From the cell containing the given text, extract its center point as (X, Y) coordinate. 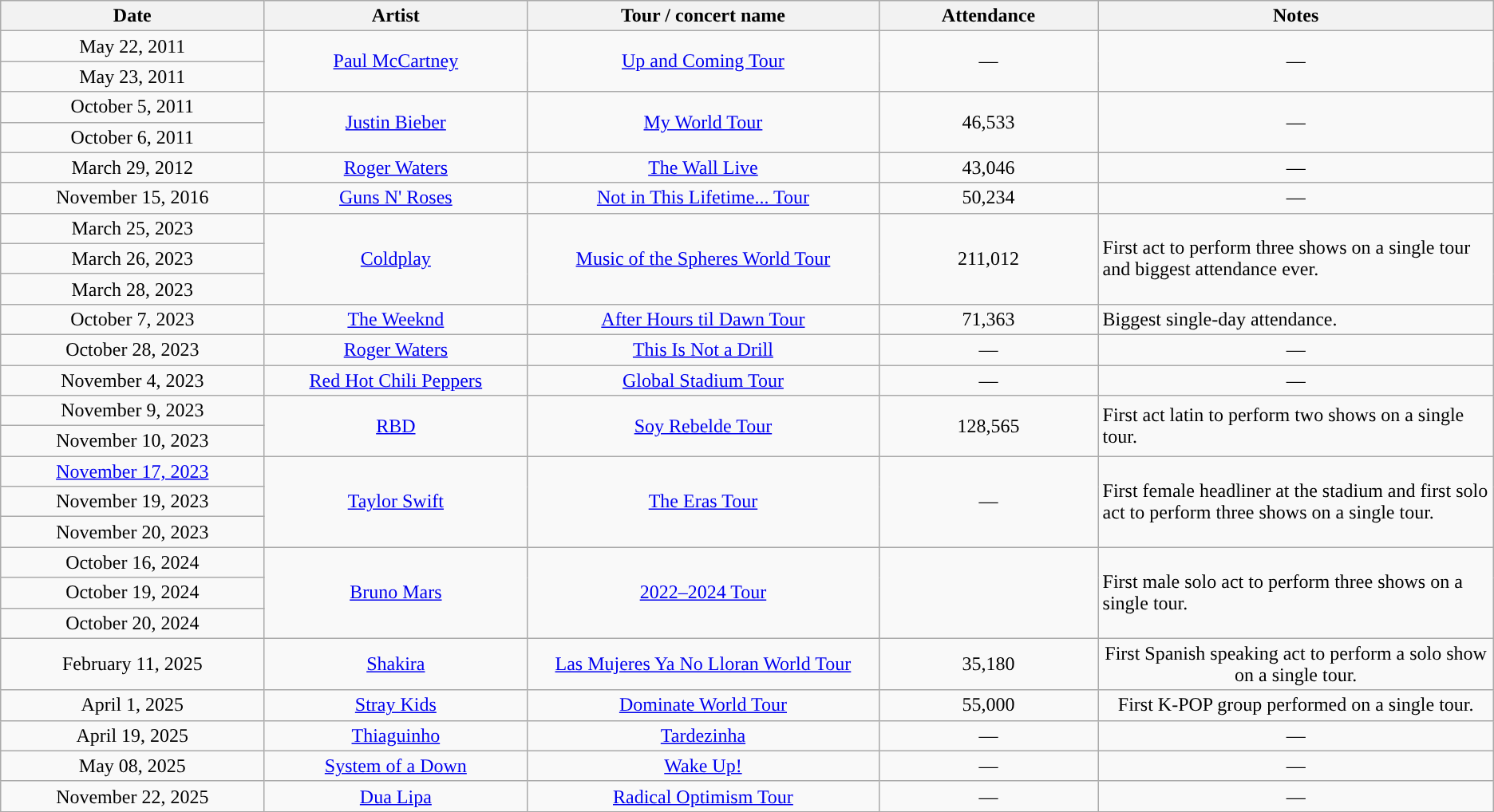
November 15, 2016 (132, 198)
April 19, 2025 (132, 735)
November 19, 2023 (132, 502)
211,012 (988, 258)
Biggest single-day attendance. (1296, 319)
First act to perform three shows on a single tour and biggest attendance ever. (1296, 258)
Tour / concert name (703, 16)
Bruno Mars (396, 593)
November 4, 2023 (132, 380)
Dominate World Tour (703, 705)
March 25, 2023 (132, 228)
128,565 (988, 426)
This Is Not a Drill (703, 349)
Not in This Lifetime... Tour (703, 198)
Radical Optimism Tour (703, 796)
Stray Kids (396, 705)
Paul McCartney (396, 61)
46,533 (988, 122)
Music of the Spheres World Tour (703, 258)
Taylor Swift (396, 502)
43,046 (988, 168)
November 20, 2023 (132, 532)
2022–2024 Tour (703, 593)
My World Tour (703, 122)
50,234 (988, 198)
October 6, 2011 (132, 137)
Justin Bieber (396, 122)
After Hours til Dawn Tour (703, 319)
Guns N' Roses (396, 198)
71,363 (988, 319)
System of a Down (396, 766)
Dua Lipa (396, 796)
Coldplay (396, 258)
October 20, 2024 (132, 623)
May 22, 2011 (132, 46)
October 7, 2023 (132, 319)
November 10, 2023 (132, 441)
Attendance (988, 16)
Global Stadium Tour (703, 380)
RBD (396, 426)
Thiaguinho (396, 735)
Las Mujeres Ya No Lloran World Tour (703, 664)
October 28, 2023 (132, 349)
Red Hot Chili Peppers (396, 380)
March 29, 2012 (132, 168)
November 22, 2025 (132, 796)
March 28, 2023 (132, 289)
35,180 (988, 664)
November 9, 2023 (132, 411)
Soy Rebelde Tour (703, 426)
May 23, 2011 (132, 77)
Date (132, 16)
Notes (1296, 16)
First male solo act to perform three shows on a single tour. (1296, 593)
The Weeknd (396, 319)
May 08, 2025 (132, 766)
Shakira (396, 664)
November 17, 2023 (132, 471)
March 26, 2023 (132, 258)
First K-POP group performed on a single tour. (1296, 705)
October 16, 2024 (132, 562)
Tardezinha (703, 735)
Wake Up! (703, 766)
October 19, 2024 (132, 593)
The Wall Live (703, 168)
The Eras Tour (703, 502)
First female headliner at the stadium and first solo act to perform three shows on a single tour. (1296, 502)
55,000 (988, 705)
October 5, 2011 (132, 107)
April 1, 2025 (132, 705)
Artist (396, 16)
First act latin to perform two shows on a single tour. (1296, 426)
Up and Coming Tour (703, 61)
February 11, 2025 (132, 664)
First Spanish speaking act to perform a solo show on a single tour. (1296, 664)
